Capture the cell that displays the provided text and extract its (X, Y) central coordinate. 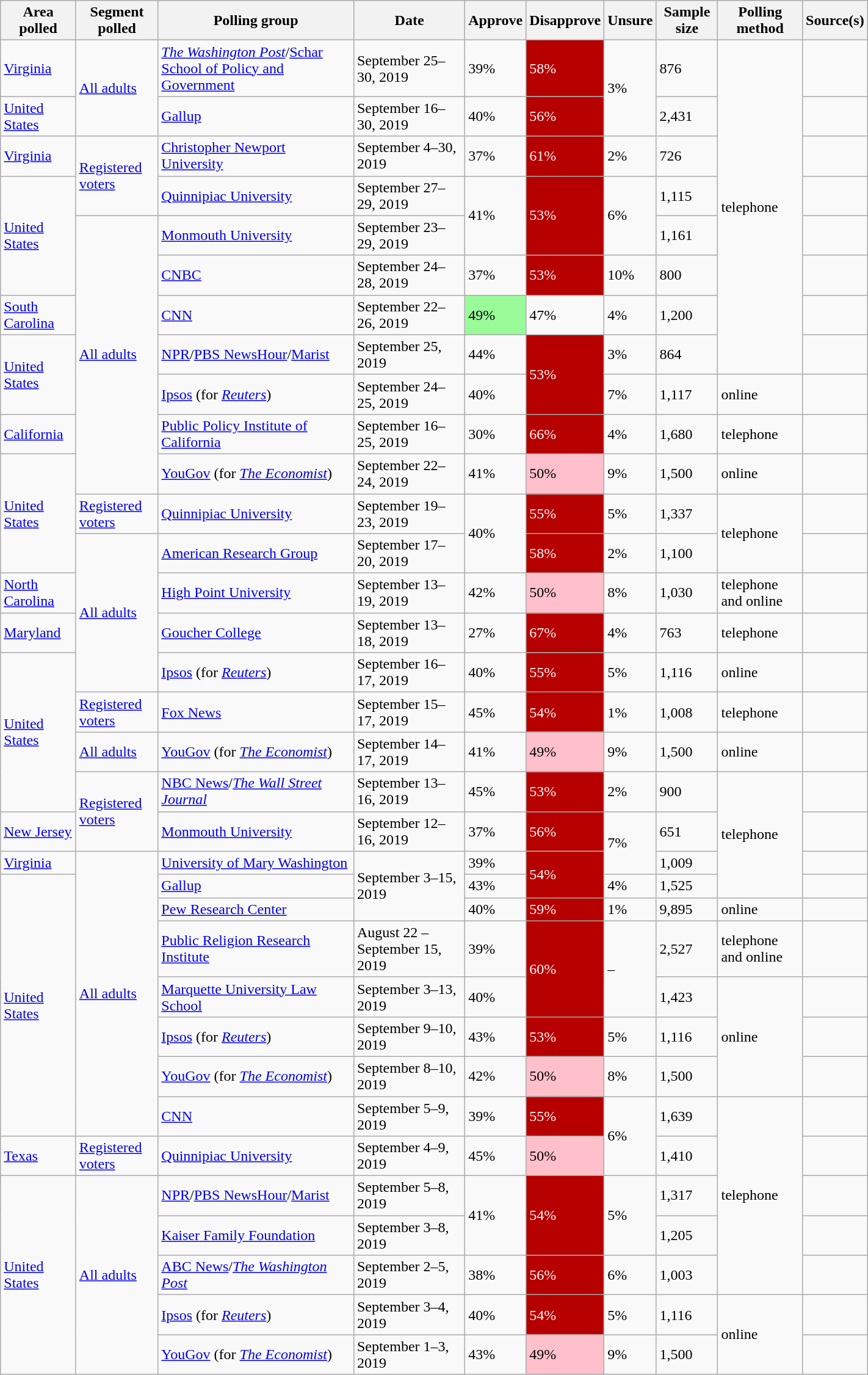
27% (496, 633)
University of Mary Washington (256, 863)
2,431 (687, 116)
September 24–28, 2019 (409, 275)
September 12–16, 2019 (409, 832)
763 (687, 633)
1,030 (687, 593)
Area polled (38, 21)
30% (496, 434)
1,423 (687, 996)
1,337 (687, 513)
1,008 (687, 712)
September 16–25, 2019 (409, 434)
Polling method (761, 21)
Approve (496, 21)
876 (687, 68)
Date (409, 21)
September 15–17, 2019 (409, 712)
Fox News (256, 712)
September 25–30, 2019 (409, 68)
1,525 (687, 886)
September 3–8, 2019 (409, 1236)
September 22–26, 2019 (409, 315)
Marquette University Law School (256, 996)
44% (496, 354)
67% (565, 633)
Polling group (256, 21)
September 19–23, 2019 (409, 513)
September 13–18, 2019 (409, 633)
Public Religion Research Institute (256, 949)
Texas (38, 1156)
September 2–5, 2019 (409, 1275)
Segment polled (117, 21)
1,115 (687, 195)
1,639 (687, 1116)
66% (565, 434)
864 (687, 354)
1,410 (687, 1156)
September 5–9, 2019 (409, 1116)
September 8–10, 2019 (409, 1076)
September 4–9, 2019 (409, 1156)
September 3–13, 2019 (409, 996)
1,205 (687, 1236)
The Washington Post/Schar School of Policy and Government (256, 68)
September 1–3, 2019 (409, 1354)
1,117 (687, 394)
September 25, 2019 (409, 354)
ABC News/The Washington Post (256, 1275)
North Carolina (38, 593)
New Jersey (38, 832)
September 27–29, 2019 (409, 195)
– (630, 968)
59% (565, 909)
10% (630, 275)
61% (565, 156)
38% (496, 1275)
Pew Research Center (256, 909)
September 13–19, 2019 (409, 593)
NBC News/The Wall Street Journal (256, 791)
9,895 (687, 909)
Goucher College (256, 633)
726 (687, 156)
Disapprove (565, 21)
47% (565, 315)
September 9–10, 2019 (409, 1037)
CNBC (256, 275)
651 (687, 832)
September 3–15, 2019 (409, 886)
1,100 (687, 553)
September 3–4, 2019 (409, 1315)
September 16–17, 2019 (409, 673)
Unsure (630, 21)
900 (687, 791)
800 (687, 275)
September 5–8, 2019 (409, 1195)
Maryland (38, 633)
American Research Group (256, 553)
September 14–17, 2019 (409, 752)
1,200 (687, 315)
September 16–30, 2019 (409, 116)
September 22–24, 2019 (409, 474)
Public Policy Institute of California (256, 434)
Christopher Newport University (256, 156)
2,527 (687, 949)
California (38, 434)
September 23–29, 2019 (409, 236)
High Point University (256, 593)
August 22 – September 15, 2019 (409, 949)
September 4–30, 2019 (409, 156)
Sample size (687, 21)
South Carolina (38, 315)
1,317 (687, 1195)
Source(s) (835, 21)
September 13–16, 2019 (409, 791)
September 17–20, 2019 (409, 553)
1,003 (687, 1275)
60% (565, 968)
September 24–25, 2019 (409, 394)
Kaiser Family Foundation (256, 1236)
1,009 (687, 863)
1,161 (687, 236)
1,680 (687, 434)
